Detect which cell encompasses the target text, then output its [X, Y] center coordinate. 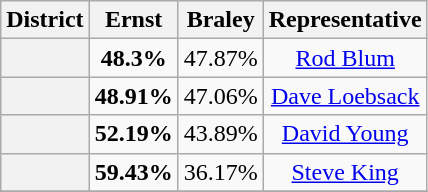
Steve King [345, 172]
48.91% [134, 96]
48.3% [134, 58]
43.89% [220, 134]
Braley [220, 20]
59.43% [134, 172]
47.06% [220, 96]
District [45, 20]
Representative [345, 20]
47.87% [220, 58]
Dave Loebsack [345, 96]
David Young [345, 134]
36.17% [220, 172]
Ernst [134, 20]
52.19% [134, 134]
Rod Blum [345, 58]
